Return the (x, y) coordinate for the center point of the cell that contains the specified text.  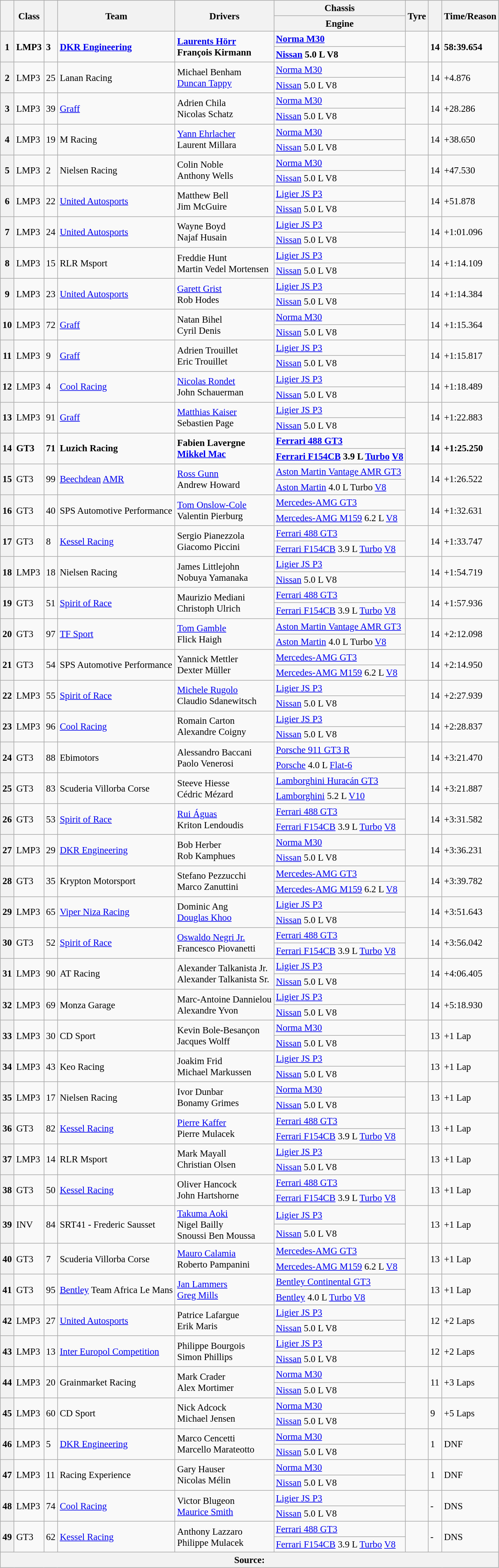
Lanan Racing (116, 77)
+1:33.747 (470, 541)
6 (7, 201)
+3:39.782 (470, 881)
Mark Mayall Christian Olsen (224, 1159)
+5 Laps (470, 1413)
Mark Crader Alex Mortimer (224, 1383)
Michele Rugolo Claudio Sdanewitsch (224, 695)
+1:25.250 (470, 449)
M Racing (116, 140)
83 (51, 788)
+1:15.364 (470, 325)
Oliver Hancock John Hartshorne (224, 1190)
+2:12.098 (470, 634)
Tom Gamble Flick Haigh (224, 634)
42 (7, 1320)
Time/Reason (470, 16)
52 (51, 943)
INV (29, 1224)
Fabien Lavergne Mikkel Mac (224, 449)
26 (7, 820)
Team (116, 16)
58:39.654 (470, 47)
54 (51, 665)
Bentley 4.0 L Turbo V8 (340, 1298)
60 (51, 1413)
Porsche 4.0 L Flat-6 (340, 765)
SRT41 - Frederic Sausset (116, 1224)
65 (51, 912)
51 (51, 603)
+1:22.883 (470, 418)
37 (7, 1159)
50 (51, 1190)
Adrien Trouillet Eric Trouillet (224, 356)
+1:57.936 (470, 603)
Natan Bihel Cyril Denis (224, 325)
Yann Ehrlacher Laurent Millara (224, 140)
+28.286 (470, 109)
Alessandro Baccani Paolo Venerosi (224, 757)
Lamborghini 5.2 L V10 (340, 796)
97 (51, 634)
Stefano Pezzucchi Marco Zanuttini (224, 881)
+3:36.231 (470, 850)
Patrice Lafargue Erik Maris (224, 1320)
+3:21.470 (470, 757)
Tyre (417, 16)
+3:51.643 (470, 912)
Bentley Continental GT3 (340, 1282)
46 (7, 1444)
Anthony Lazzaro Philippe Mulacek (224, 1537)
Romain Carton Alexandre Coigny (224, 727)
Kevin Bole-Besançon Jacques Wolff (224, 1036)
Bentley Team Africa Le Mans (116, 1290)
+1:14.384 (470, 294)
Lamborghini Huracán GT3 (340, 781)
+1:26.522 (470, 479)
Ebimotors (116, 757)
49 (7, 1537)
62 (51, 1537)
+4:06.405 (470, 974)
+3 Laps (470, 1383)
41 (7, 1290)
Bob Herber Rob Kamphues (224, 850)
Ivor Dunbar Bonamy Grimes (224, 1097)
Source: (249, 1560)
+38.650 (470, 140)
TF Sport (116, 634)
47 (7, 1475)
Wayne Boyd Najaf Husain (224, 232)
Michael Benham Duncan Tappy (224, 77)
+1:18.489 (470, 386)
Gary Hauser Nicolas Mélin (224, 1475)
+1:14.109 (470, 263)
Garett Grist Rob Hodes (224, 294)
Ross Gunn Andrew Howard (224, 479)
53 (51, 820)
96 (51, 727)
+3:21.887 (470, 788)
Chassis (340, 8)
44 (7, 1383)
James Littlejohn Nobuya Yamanaka (224, 572)
Luzich Racing (116, 449)
Inter Europol Competition (116, 1351)
55 (51, 695)
+1:15.817 (470, 356)
Steeve Hiesse Cédric Mézard (224, 788)
99 (51, 479)
38 (7, 1190)
72 (51, 325)
Class (29, 16)
16 (7, 510)
45 (7, 1413)
Matthias Kaiser Sebastien Page (224, 418)
Philippe Bourgois Simon Phillips (224, 1351)
Adrien Chila Nicolas Schatz (224, 109)
Rui Águas Kriton Lendoudis (224, 820)
Oswaldo Negri Jr. Francesco Piovanetti (224, 943)
Alexander Talkanista Jr. Alexander Talkanista Sr. (224, 974)
Victor Blugeon Maurice Smith (224, 1506)
Beechdean AMR (116, 479)
Monza Garage (116, 1005)
Laurents Hörr François Kirmann (224, 47)
Maurizio Mediani Christoph Ulrich (224, 603)
Freddie Hunt Martin Vedel Mortensen (224, 263)
Engine (340, 24)
Marco Cencetti Marcello Marateotto (224, 1444)
48 (7, 1506)
Takuma Aoki Nigel Bailly Snoussi Ben Moussa (224, 1224)
Tom Onslow-Cole Valentin Pierburg (224, 510)
31 (7, 974)
Joakim Frid Michael Markussen (224, 1066)
Yannick Mettler Dexter Müller (224, 665)
+1:32.631 (470, 510)
+4.876 (470, 77)
69 (51, 1005)
+1:01.096 (470, 232)
Racing Experience (116, 1475)
21 (7, 665)
+47.530 (470, 170)
Krypton Motorsport (116, 881)
36 (7, 1129)
91 (51, 418)
71 (51, 449)
84 (51, 1224)
+2:14.950 (470, 665)
Jan Lammers Greg Mills (224, 1290)
+5:18.930 (470, 1005)
Dominic Ang Douglas Khoo (224, 912)
Nick Adcock Michael Jensen (224, 1413)
34 (7, 1066)
+1:54.719 (470, 572)
74 (51, 1506)
Mauro Calamia Roberto Pampanini (224, 1259)
+3:31.582 (470, 820)
+51.878 (470, 201)
Drivers (224, 16)
32 (7, 1005)
10 (7, 325)
Viper Niza Racing (116, 912)
Porsche 911 GT3 R (340, 750)
+2:28.837 (470, 727)
28 (7, 881)
Marc-Antoine Dannielou Alexandre Yvon (224, 1005)
+2:27.939 (470, 695)
Grainmarket Racing (116, 1383)
88 (51, 757)
90 (51, 974)
Sergio Pianezzola Giacomo Piccini (224, 541)
AT Racing (116, 974)
Nicolas Rondet John Schauerman (224, 386)
Keo Racing (116, 1066)
82 (51, 1129)
Pierre Kaffer Pierre Mulacek (224, 1129)
33 (7, 1036)
95 (51, 1290)
+3:56.042 (470, 943)
Colin Noble Anthony Wells (224, 170)
Matthew Bell Jim McGuire (224, 201)
